Search for the cell housing the specified text and yield its [X, Y] center coordinate. 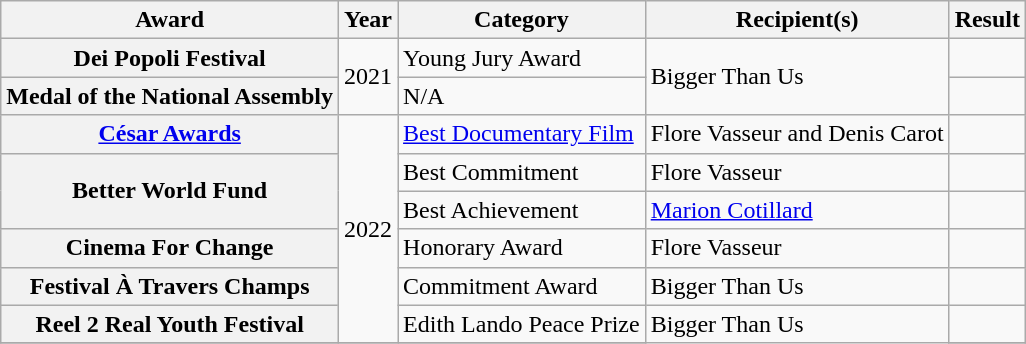
2022 [368, 229]
Best Commitment [522, 172]
César Awards [170, 134]
2021 [368, 77]
Best Achievement [522, 210]
Marion Cotillard [797, 210]
Category [522, 20]
Edith Lando Peace Prize [522, 324]
Flore Vasseur and Denis Carot [797, 134]
Festival À Travers Champs [170, 286]
Year [368, 20]
N/A [522, 96]
Honorary Award [522, 248]
Recipient(s) [797, 20]
Reel 2 Real Youth Festival [170, 324]
Cinema For Change [170, 248]
Result [987, 20]
Commitment Award [522, 286]
Dei Popoli Festival [170, 58]
Medal of the National Assembly [170, 96]
Better World Fund [170, 191]
Young Jury Award [522, 58]
Award [170, 20]
Best Documentary Film [522, 134]
